Output the [X, Y] coordinate of the center of the cell containing the given text.  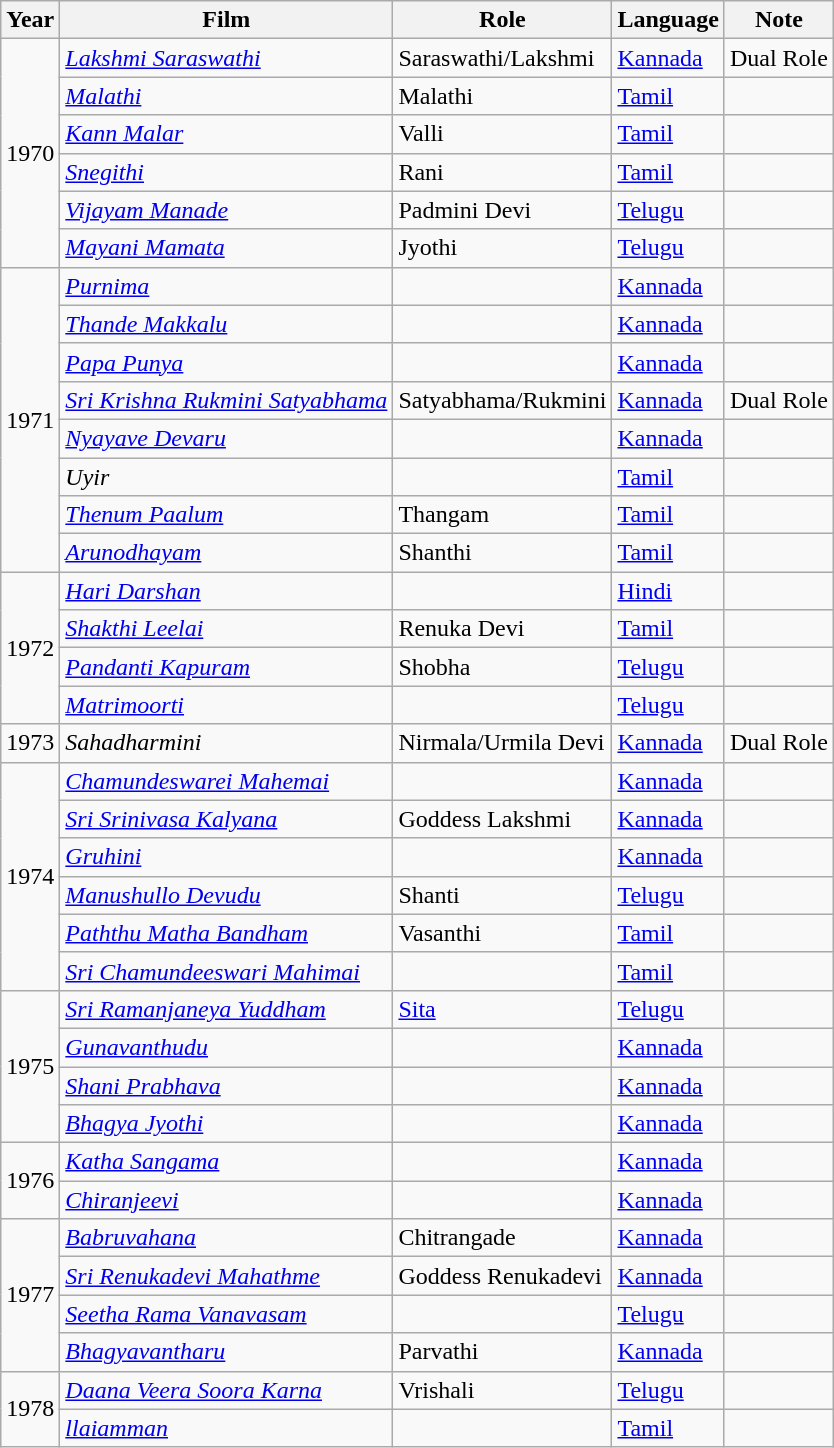
Nirmala/Urmila Devi [502, 743]
Daana Veera Soora Karna [226, 1390]
Purnima [226, 286]
Manushullo Devudu [226, 895]
Paththu Matha Bandham [226, 933]
Vijayam Manade [226, 210]
Katha Sangama [226, 1162]
Shani Prabhava [226, 1085]
1971 [30, 419]
Arunodhayam [226, 553]
Hari Darshan [226, 591]
Uyir [226, 477]
1973 [30, 743]
Parvathi [502, 1352]
Thangam [502, 515]
Valli [502, 134]
Padmini Devi [502, 210]
Babruvahana [226, 1238]
Shobha [502, 667]
Pandanti Kapuram [226, 667]
Chamundeswarei Mahemai [226, 781]
Sri Ramanjaneya Yuddham [226, 1009]
Sri Chamundeeswari Mahimai [226, 971]
Vasanthi [502, 933]
Seetha Rama Vanavasam [226, 1314]
Vrishali [502, 1390]
Shakthi Leelai [226, 629]
1975 [30, 1066]
Lakshmi Saraswathi [226, 58]
Chitrangade [502, 1238]
Sahadharmini [226, 743]
Goddess Lakshmi [502, 819]
Bhagya Jyothi [226, 1124]
Satyabhama/Rukmini [502, 400]
Chiranjeevi [226, 1200]
Nyayave Devaru [226, 438]
Film [226, 20]
Role [502, 20]
1977 [30, 1295]
Note [778, 20]
Mayani Mamata [226, 248]
1972 [30, 648]
Hindi [668, 591]
Thenum Paalum [226, 515]
1974 [30, 876]
llaiamman [226, 1428]
1970 [30, 153]
Year [30, 20]
Rani [502, 172]
Sri Renukadevi Mahathme [226, 1276]
Shanti [502, 895]
Sita [502, 1009]
Sri Krishna Rukmini Satyabhama [226, 400]
Snegithi [226, 172]
Language [668, 20]
Goddess Renukadevi [502, 1276]
1976 [30, 1181]
Shanthi [502, 553]
Bhagyavantharu [226, 1352]
Saraswathi/Lakshmi [502, 58]
Kann Malar [226, 134]
Jyothi [502, 248]
Sri Srinivasa Kalyana [226, 819]
1978 [30, 1409]
Gunavanthudu [226, 1047]
Papa Punya [226, 362]
Matrimoorti [226, 705]
Gruhini [226, 857]
Renuka Devi [502, 629]
Thande Makkalu [226, 324]
